Determine the (x, y) coordinate at the center of the cell enclosing the given text.  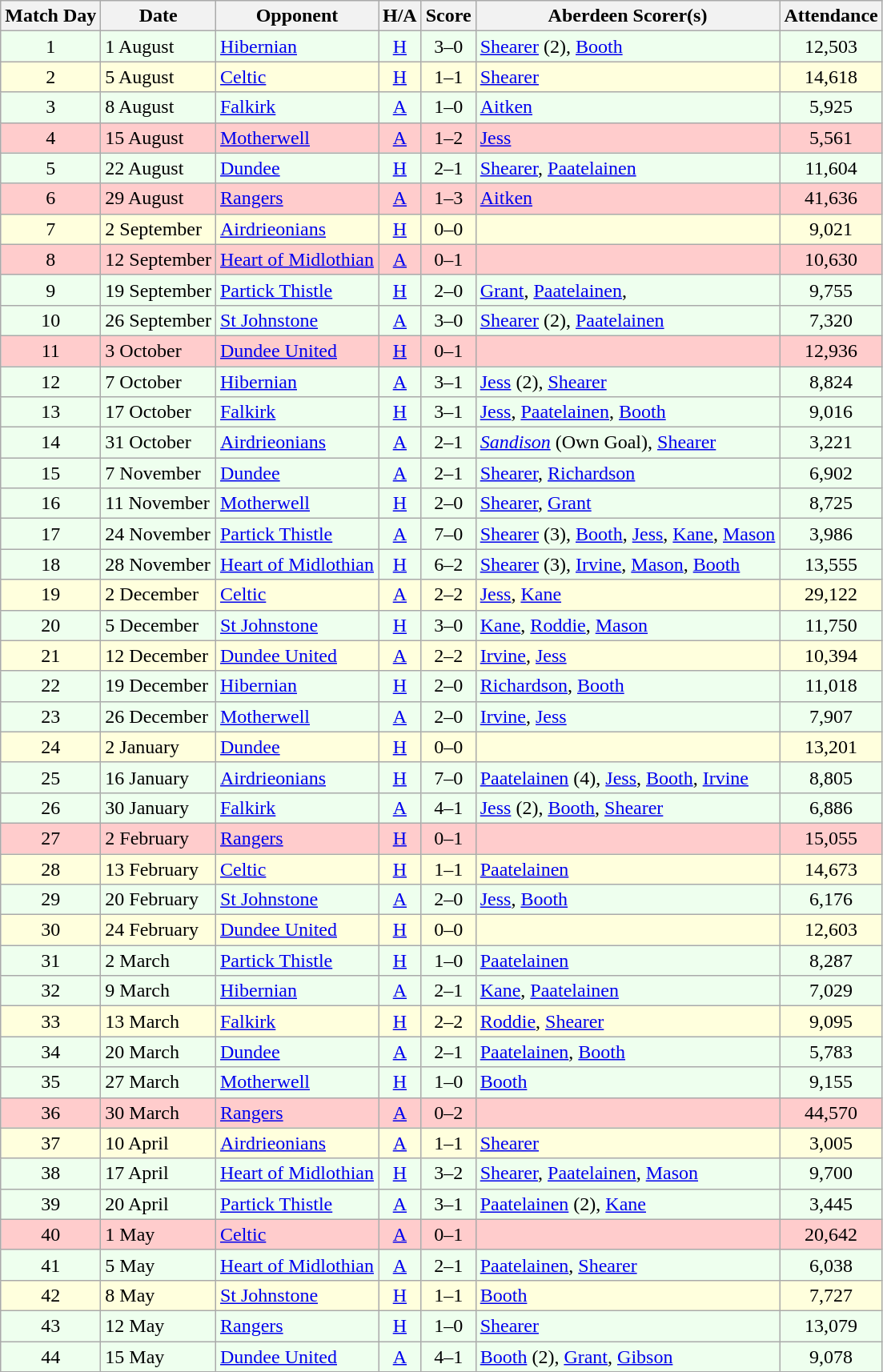
11,750 (831, 625)
6–2 (448, 564)
34 (51, 1052)
5 August (159, 77)
Jess (2), Booth, Shearer (628, 808)
Aberdeen Scorer(s) (628, 16)
20 April (159, 1204)
19 December (159, 686)
43 (51, 1326)
19 (51, 595)
8,824 (831, 382)
22 (51, 686)
10 (51, 320)
13 (51, 412)
13,201 (831, 747)
12 (51, 382)
9,700 (831, 1173)
Kane, Paatelainen (628, 991)
16 January (159, 777)
8 May (159, 1295)
24 February (159, 930)
Paatelainen, Booth (628, 1052)
Grant, Paatelainen, (628, 290)
0–2 (448, 1113)
3,986 (831, 534)
6,886 (831, 808)
7,907 (831, 716)
2 January (159, 747)
5 May (159, 1265)
12 December (159, 656)
7,029 (831, 991)
Jess (628, 138)
5,925 (831, 107)
44,570 (831, 1113)
33 (51, 1021)
18 (51, 564)
7 October (159, 382)
32 (51, 991)
26 (51, 808)
38 (51, 1173)
15 (51, 473)
19 September (159, 290)
36 (51, 1113)
Jess, Paatelainen, Booth (628, 412)
17 April (159, 1173)
20 February (159, 900)
1–3 (448, 199)
12,936 (831, 351)
Paatelainen (4), Jess, Booth, Irvine (628, 777)
13 March (159, 1021)
27 (51, 838)
5 (51, 168)
Score (448, 16)
30 March (159, 1113)
3,445 (831, 1204)
8,287 (831, 961)
1 (51, 46)
28 (51, 869)
Attendance (831, 16)
11,604 (831, 168)
8,805 (831, 777)
15,055 (831, 838)
20 (51, 625)
5,561 (831, 138)
Shearer (2), Paatelainen (628, 320)
2 December (159, 595)
28 November (159, 564)
1–2 (448, 138)
2 (51, 77)
Match Day (51, 16)
13 February (159, 869)
Shearer, Grant (628, 503)
17 (51, 534)
H/A (399, 16)
13,555 (831, 564)
2 March (159, 961)
23 (51, 716)
3 (51, 107)
9,078 (831, 1357)
11 (51, 351)
6,038 (831, 1265)
7 (51, 229)
7,320 (831, 320)
17 October (159, 412)
12,603 (831, 930)
10,394 (831, 656)
14,673 (831, 869)
31 October (159, 443)
Shearer, Paatelainen, Mason (628, 1173)
2 February (159, 838)
29,122 (831, 595)
Sandison (Own Goal), Shearer (628, 443)
30 January (159, 808)
12 May (159, 1326)
29 August (159, 199)
35 (51, 1082)
9,016 (831, 412)
Shearer (3), Booth, Jess, Kane, Mason (628, 534)
15 August (159, 138)
12,503 (831, 46)
10,630 (831, 259)
42 (51, 1295)
Roddie, Shearer (628, 1021)
16 (51, 503)
30 (51, 930)
13,079 (831, 1326)
Shearer, Paatelainen (628, 168)
Shearer, Richardson (628, 473)
Richardson, Booth (628, 686)
9 (51, 290)
11 November (159, 503)
Paatelainen (2), Kane (628, 1204)
6,176 (831, 900)
15 May (159, 1357)
20,642 (831, 1234)
20 March (159, 1052)
9,095 (831, 1021)
4 (51, 138)
14 (51, 443)
Kane, Roddie, Mason (628, 625)
Opponent (296, 16)
8 (51, 259)
29 (51, 900)
21 (51, 656)
Shearer (2), Booth (628, 46)
24 November (159, 534)
1 May (159, 1234)
8,725 (831, 503)
9,755 (831, 290)
41,636 (831, 199)
Jess, Booth (628, 900)
Jess (2), Shearer (628, 382)
3,005 (831, 1143)
Date (159, 16)
7,727 (831, 1295)
7 November (159, 473)
31 (51, 961)
Booth (2), Grant, Gibson (628, 1357)
5,783 (831, 1052)
5 December (159, 625)
39 (51, 1204)
11,018 (831, 686)
40 (51, 1234)
24 (51, 747)
44 (51, 1357)
37 (51, 1143)
1 August (159, 46)
12 September (159, 259)
6,902 (831, 473)
3 October (159, 351)
26 December (159, 716)
41 (51, 1265)
Jess, Kane (628, 595)
27 March (159, 1082)
22 August (159, 168)
8 August (159, 107)
2 September (159, 229)
9,155 (831, 1082)
10 April (159, 1143)
9,021 (831, 229)
Shearer (3), Irvine, Mason, Booth (628, 564)
6 (51, 199)
Paatelainen, Shearer (628, 1265)
9 March (159, 991)
14,618 (831, 77)
3–2 (448, 1173)
3,221 (831, 443)
26 September (159, 320)
25 (51, 777)
